Capture the cell that displays the provided text and extract its (X, Y) central coordinate. 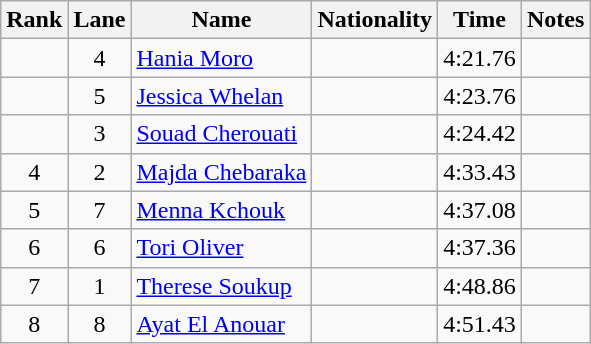
Name (222, 20)
4:37.08 (480, 210)
Majda Chebaraka (222, 172)
Hania Moro (222, 58)
4:51.43 (480, 324)
Souad Cherouati (222, 134)
4:48.86 (480, 286)
4:23.76 (480, 96)
Rank (34, 20)
1 (100, 286)
Therese Soukup (222, 286)
Jessica Whelan (222, 96)
3 (100, 134)
Nationality (375, 20)
4:21.76 (480, 58)
2 (100, 172)
4:37.36 (480, 248)
Ayat El Anouar (222, 324)
4:24.42 (480, 134)
Tori Oliver (222, 248)
Menna Kchouk (222, 210)
Notes (555, 20)
4:33.43 (480, 172)
Time (480, 20)
Lane (100, 20)
